For the text-containing cell, return its midpoint in [x, y] coordinate format. 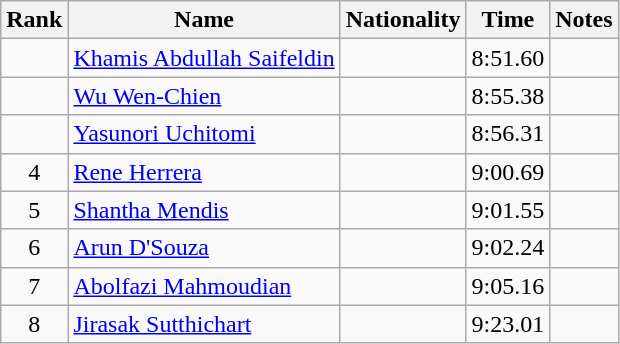
Arun D'Souza [204, 248]
4 [34, 172]
Notes [584, 20]
Shantha Mendis [204, 210]
9:05.16 [508, 286]
7 [34, 286]
Wu Wen-Chien [204, 96]
Khamis Abdullah Saifeldin [204, 58]
Rank [34, 20]
9:01.55 [508, 210]
9:23.01 [508, 324]
Abolfazi Mahmoudian [204, 286]
5 [34, 210]
Time [508, 20]
8:56.31 [508, 134]
6 [34, 248]
8:55.38 [508, 96]
Name [204, 20]
9:02.24 [508, 248]
Jirasak Sutthichart [204, 324]
Nationality [403, 20]
Yasunori Uchitomi [204, 134]
9:00.69 [508, 172]
8:51.60 [508, 58]
8 [34, 324]
Rene Herrera [204, 172]
